For the text-containing cell, return its midpoint in (x, y) coordinate format. 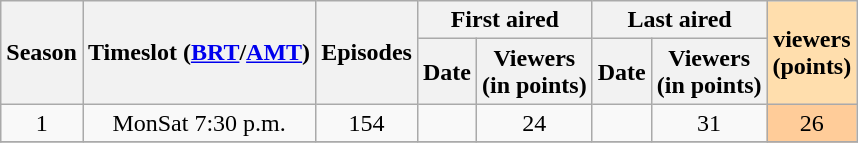
Timeslot (BRT/AMT) (198, 52)
154 (367, 123)
MonSat 7:30 p.m. (198, 123)
26 (812, 123)
24 (534, 123)
Episodes (367, 52)
viewers (points) (812, 52)
1 (42, 123)
First aired (504, 20)
Season (42, 52)
Last aired (680, 20)
31 (709, 123)
